Provide the (x, y) coordinate of the cell's center where the given text is located.  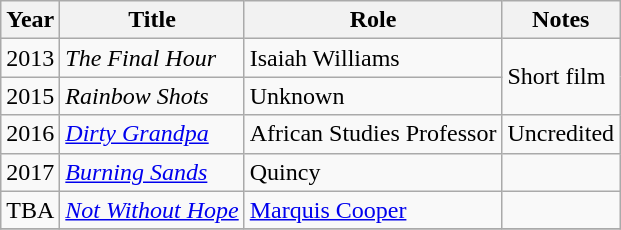
Title (152, 20)
Rainbow Shots (152, 96)
Quincy (373, 172)
Dirty Grandpa (152, 134)
Unknown (373, 96)
Notes (561, 20)
2016 (30, 134)
Burning Sands (152, 172)
2013 (30, 58)
Uncredited (561, 134)
Marquis Cooper (373, 210)
Not Without Hope (152, 210)
The Final Hour (152, 58)
2015 (30, 96)
Short film (561, 77)
Isaiah Williams (373, 58)
Year (30, 20)
TBA (30, 210)
Role (373, 20)
2017 (30, 172)
African Studies Professor (373, 134)
